Pinpoint the cell where the given text exists, returning its (X, Y) midpoint coordinate. 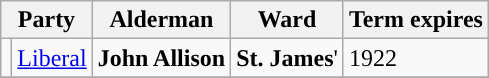
John Allison (161, 58)
Ward (288, 20)
Party (46, 20)
Liberal (52, 58)
1922 (416, 58)
Alderman (161, 20)
Term expires (416, 20)
St. James' (288, 58)
